Output the (X, Y) coordinate of the center of the cell containing the given text.  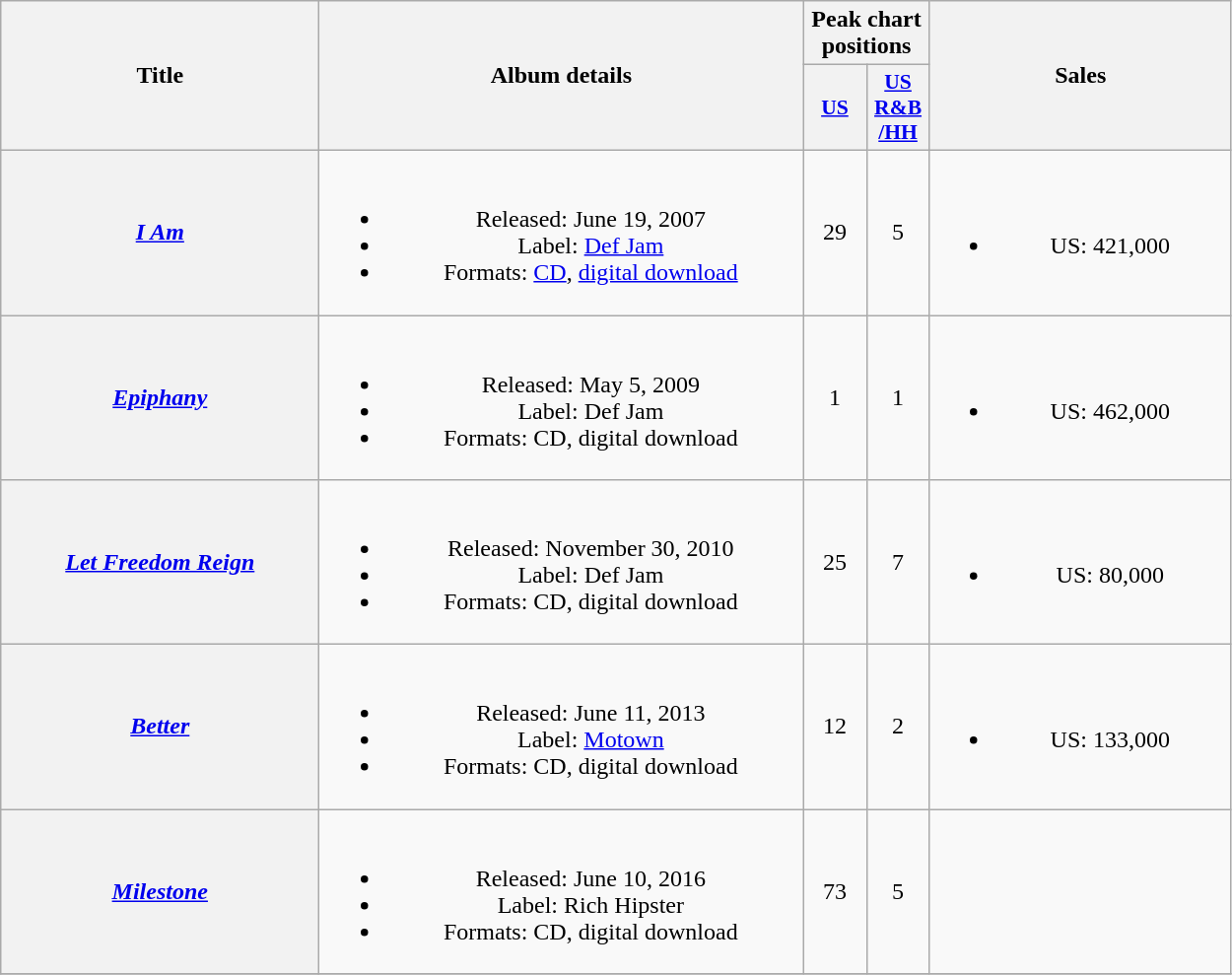
Milestone (160, 891)
12 (835, 728)
US: 133,000 (1080, 728)
US (835, 108)
Peak chart positions (866, 34)
Released: June 19, 2007Label: Def JamFormats: CD, digital download (562, 233)
Released: November 30, 2010Label: Def JamFormats: CD, digital download (562, 562)
Album details (562, 76)
Epiphany (160, 398)
7 (898, 562)
Released: May 5, 2009Label: Def JamFormats: CD, digital download (562, 398)
Let Freedom Reign (160, 562)
Released: June 10, 2016Label: Rich HipsterFormats: CD, digital download (562, 891)
Sales (1080, 76)
73 (835, 891)
US: 80,000 (1080, 562)
Better (160, 728)
Released: June 11, 2013Label: MotownFormats: CD, digital download (562, 728)
29 (835, 233)
2 (898, 728)
US: 421,000 (1080, 233)
US R&B/HH (898, 108)
Title (160, 76)
25 (835, 562)
US: 462,000 (1080, 398)
I Am (160, 233)
